Detect which cell encompasses the target text, then output its [X, Y] center coordinate. 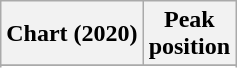
Peakposition [189, 34]
Chart (2020) [72, 34]
